Capture the cell that displays the provided text and extract its [X, Y] central coordinate. 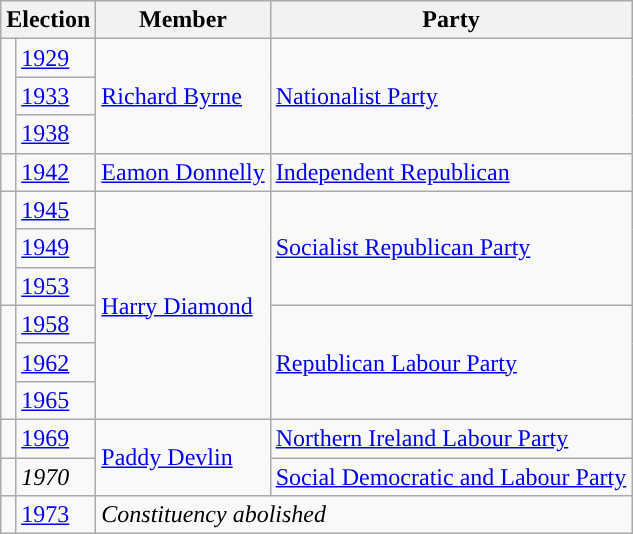
Social Democratic and Labour Party [451, 477]
1958 [56, 324]
Harry Diamond [183, 305]
Election [48, 20]
Party [451, 20]
1929 [56, 58]
1962 [56, 362]
1938 [56, 134]
Constituency abolished [364, 515]
1969 [56, 438]
Republican Labour Party [451, 362]
1970 [56, 477]
Paddy Devlin [183, 457]
1973 [56, 515]
Socialist Republican Party [451, 248]
Richard Byrne [183, 96]
Member [183, 20]
Independent Republican [451, 172]
1942 [56, 172]
1953 [56, 286]
Eamon Donnelly [183, 172]
1933 [56, 96]
Northern Ireland Labour Party [451, 438]
1945 [56, 210]
Nationalist Party [451, 96]
1965 [56, 400]
1949 [56, 248]
